Identify which cell holds the provided text, then report its (X, Y) central coordinate. 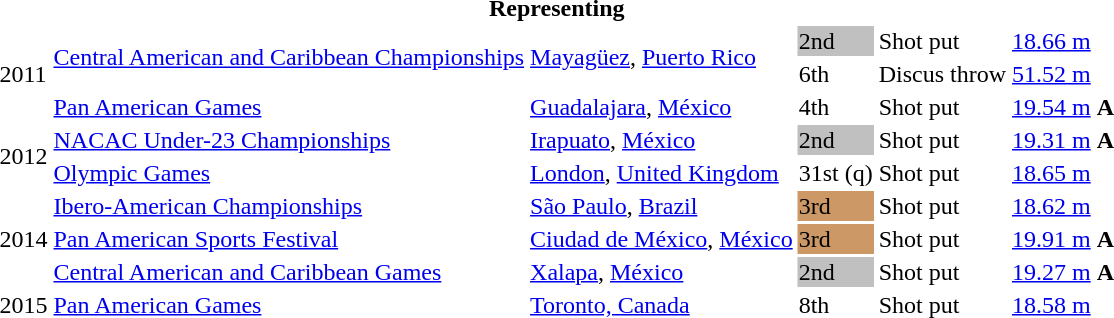
Xalapa, México (662, 272)
Pan American Games (289, 107)
London, United Kingdom (662, 173)
Ciudad de México, México (662, 239)
4th (836, 107)
Central American and Caribbean Championships (289, 58)
Irapuato, México (662, 140)
Pan American Sports Festival (289, 239)
Ibero-American Championships (289, 206)
Central American and Caribbean Games (289, 272)
Olympic Games (289, 173)
Discus throw (942, 74)
6th (836, 74)
Mayagüez, Puerto Rico (662, 58)
São Paulo, Brazil (662, 206)
31st (q) (836, 173)
Guadalajara, México (662, 107)
NACAC Under-23 Championships (289, 140)
